Pinpoint the cell where the given text exists, returning its (x, y) midpoint coordinate. 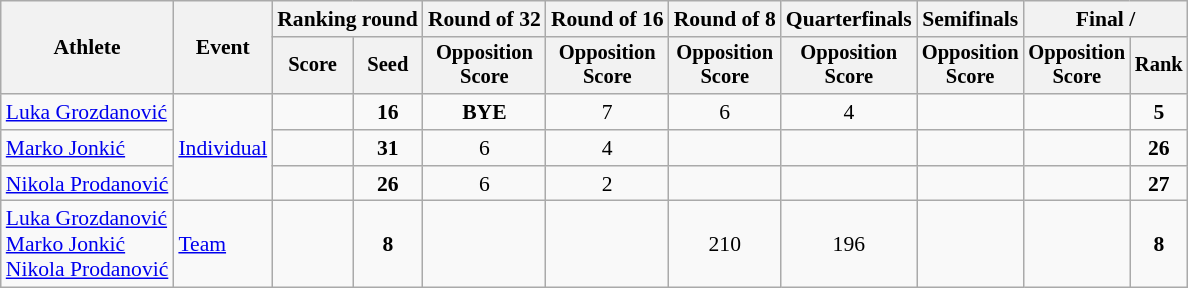
210 (725, 244)
Round of 16 (608, 19)
Athlete (88, 48)
Luka Grozdanović (88, 112)
Event (222, 48)
Round of 8 (725, 19)
Marko Jonkić (88, 148)
2 (608, 184)
196 (849, 244)
27 (1159, 184)
Luka GrozdanovićMarko JonkićNikola Prodanović (88, 244)
5 (1159, 112)
Team (222, 244)
BYE (484, 112)
Semifinals (970, 19)
Ranking round (348, 19)
Final / (1105, 19)
Individual (222, 148)
7 (608, 112)
31 (388, 148)
Rank (1159, 66)
Seed (388, 66)
Nikola Prodanović (88, 184)
Score (312, 66)
16 (388, 112)
Quarterfinals (849, 19)
Round of 32 (484, 19)
